Search for the cell housing the specified text and yield its (x, y) center coordinate. 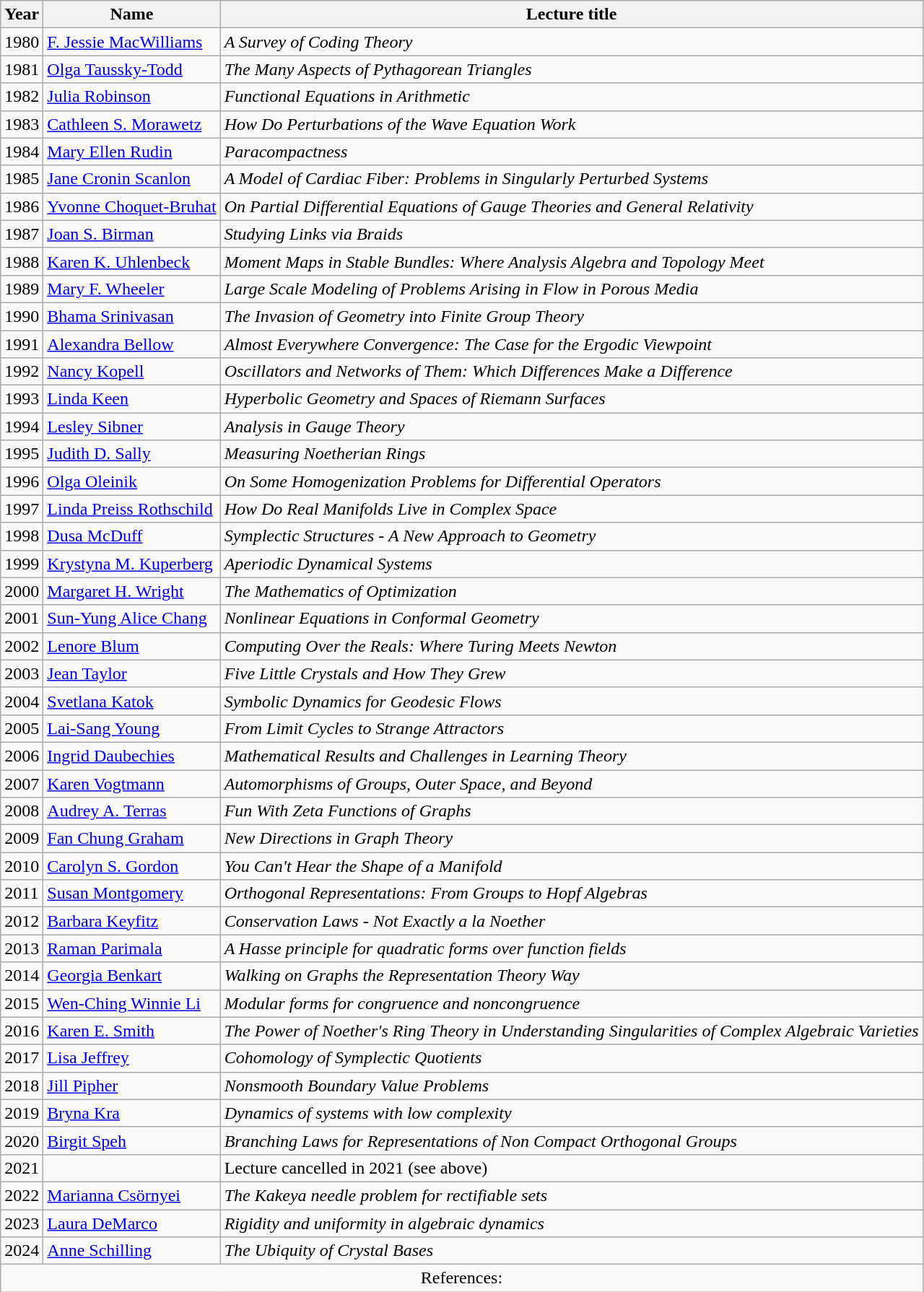
Anne Schilling (131, 1251)
The Invasion of Geometry into Finite Group Theory (572, 316)
1996 (22, 481)
Jean Taylor (131, 673)
Aperiodic Dynamical Systems (572, 564)
From Limit Cycles to Strange Attractors (572, 728)
References: (462, 1278)
Sun-Yung Alice Chang (131, 619)
Conservation Laws - Not Exactly a la Noether (572, 921)
Five Little Crystals and How They Grew (572, 673)
Bhama Srinivasan (131, 316)
2022 (22, 1195)
1989 (22, 289)
1999 (22, 564)
2016 (22, 1031)
Analysis in Gauge Theory (572, 427)
Bryna Kra (131, 1113)
Lecture title (572, 14)
2011 (22, 894)
A Model of Cardiac Fiber: Problems in Singularly Perturbed Systems (572, 179)
Oscillators and Networks of Them: Which Differences Make a Difference (572, 372)
1983 (22, 124)
Audrey A. Terras (131, 811)
Jill Pipher (131, 1086)
Nancy Kopell (131, 372)
Computing Over the Reals: Where Turing Meets Newton (572, 646)
How Do Real Manifolds Live in Complex Space (572, 509)
1991 (22, 344)
2005 (22, 728)
How Do Perturbations of the Wave Equation Work (572, 124)
Olga Oleinik (131, 481)
New Directions in Graph Theory (572, 839)
Karen E. Smith (131, 1031)
Symplectic Structures - A New Approach to Geometry (572, 536)
Carolyn S. Gordon (131, 866)
Hyperbolic Geometry and Spaces of Riemann Surfaces (572, 399)
Olga Taussky-Todd (131, 69)
Linda Keen (131, 399)
2019 (22, 1113)
Yvonne Choquet-Bruhat (131, 206)
Name (131, 14)
Lisa Jeffrey (131, 1058)
Cathleen S. Morawetz (131, 124)
Laura DeMarco (131, 1223)
You Can't Hear the Shape of a Manifold (572, 866)
Susan Montgomery (131, 894)
2002 (22, 646)
Ingrid Daubechies (131, 756)
Dynamics of systems with low complexity (572, 1113)
1987 (22, 234)
1997 (22, 509)
A Survey of Coding Theory (572, 42)
1990 (22, 316)
Karen K. Uhlenbeck (131, 261)
2003 (22, 673)
Paracompactness (572, 152)
Karen Vogtmann (131, 783)
The Power of Noether's Ring Theory in Understanding Singularities of Complex Algebraic Varieties (572, 1031)
Mary Ellen Rudin (131, 152)
Studying Links via Braids (572, 234)
Krystyna M. Kuperberg (131, 564)
2007 (22, 783)
1982 (22, 97)
2008 (22, 811)
Orthogonal Representations: From Groups to Hopf Algebras (572, 894)
Dusa McDuff (131, 536)
Walking on Graphs the Representation Theory Way (572, 976)
Year (22, 14)
Branching Laws for Representations of Non Compact Orthogonal Groups (572, 1140)
Mathematical Results and Challenges in Learning Theory (572, 756)
Nonsmooth Boundary Value Problems (572, 1086)
2009 (22, 839)
Georgia Benkart (131, 976)
2024 (22, 1251)
Linda Preiss Rothschild (131, 509)
1980 (22, 42)
2018 (22, 1086)
2012 (22, 921)
A Hasse principle for quadratic forms over function fields (572, 948)
Jane Cronin Scanlon (131, 179)
2020 (22, 1140)
2023 (22, 1223)
The Kakeya needle problem for rectifiable sets (572, 1195)
Fan Chung Graham (131, 839)
1984 (22, 152)
Raman Parimala (131, 948)
2017 (22, 1058)
2014 (22, 976)
1998 (22, 536)
Cohomology of Symplectic Quotients (572, 1058)
1994 (22, 427)
Automorphisms of Groups, Outer Space, and Beyond (572, 783)
Almost Everywhere Convergence: The Case for the Ergodic Viewpoint (572, 344)
Functional Equations in Arithmetic (572, 97)
2010 (22, 866)
2004 (22, 701)
Joan S. Birman (131, 234)
Measuring Noetherian Rings (572, 454)
Margaret H. Wright (131, 591)
1986 (22, 206)
Judith D. Sally (131, 454)
Svetlana Katok (131, 701)
The Mathematics of Optimization (572, 591)
Barbara Keyfitz (131, 921)
1988 (22, 261)
Modular forms for congruence and noncongruence (572, 1003)
Rigidity and uniformity in algebraic dynamics (572, 1223)
F. Jessie MacWilliams (131, 42)
The Ubiquity of Crystal Bases (572, 1251)
Birgit Speh (131, 1140)
Julia Robinson (131, 97)
2021 (22, 1168)
2001 (22, 619)
The Many Aspects of Pythagorean Triangles (572, 69)
Nonlinear Equations in Conformal Geometry (572, 619)
Moment Maps in Stable Bundles: Where Analysis Algebra and Topology Meet (572, 261)
2015 (22, 1003)
Lai-Sang Young (131, 728)
1993 (22, 399)
Marianna Csörnyei (131, 1195)
2006 (22, 756)
1992 (22, 372)
1985 (22, 179)
2000 (22, 591)
1995 (22, 454)
Fun With Zeta Functions of Graphs (572, 811)
Lesley Sibner (131, 427)
Wen-Ching Winnie Li (131, 1003)
Lenore Blum (131, 646)
Lecture cancelled in 2021 (see above) (572, 1168)
Mary F. Wheeler (131, 289)
1981 (22, 69)
On Partial Differential Equations of Gauge Theories and General Relativity (572, 206)
On Some Homogenization Problems for Differential Operators (572, 481)
Symbolic Dynamics for Geodesic Flows (572, 701)
2013 (22, 948)
Alexandra Bellow (131, 344)
Large Scale Modeling of Problems Arising in Flow in Porous Media (572, 289)
